Output the (X, Y) coordinate of the center of the cell containing the given text.  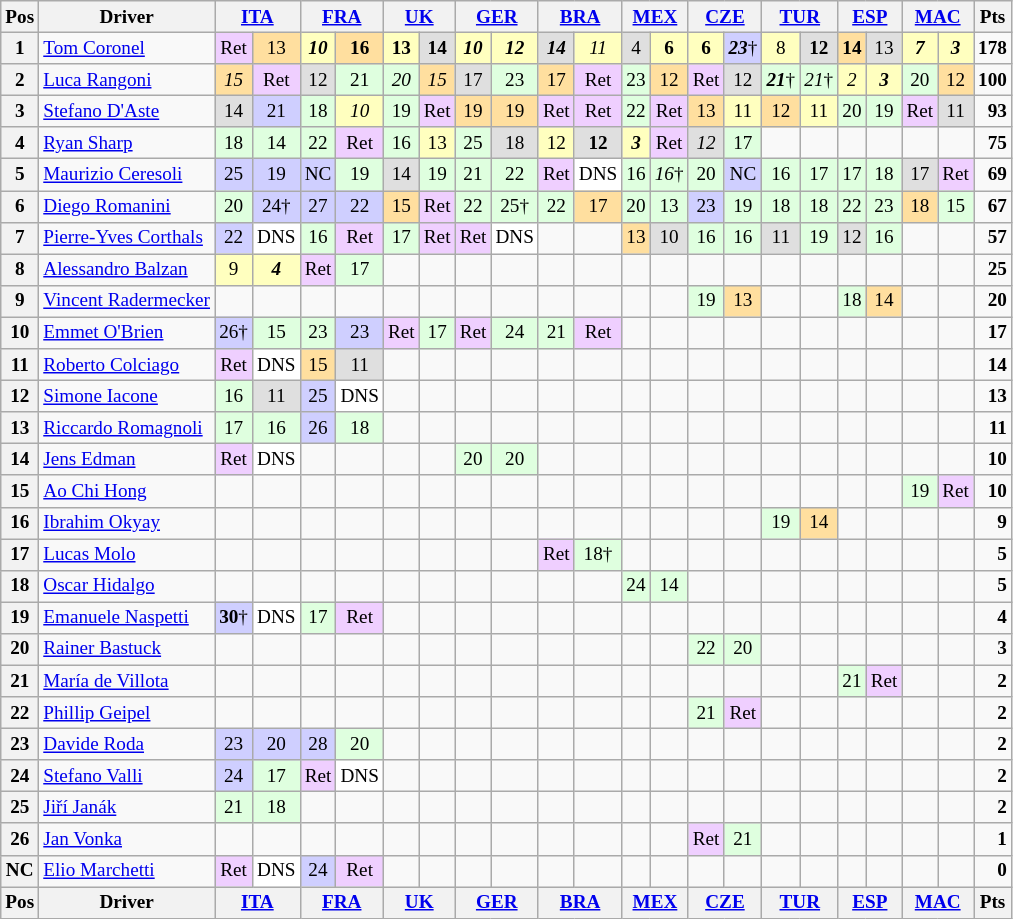
Emmet O'Brien (127, 333)
Oscar Hidalgo (127, 586)
25† (515, 206)
Pierre-Yves Corthals (127, 238)
María de Villota (127, 681)
23† (743, 48)
57 (993, 238)
Stefano D'Aste (127, 111)
Rainer Bastuck (127, 649)
Davide Roda (127, 744)
69 (993, 175)
Jiří Janák (127, 808)
26† (234, 333)
100 (993, 80)
93 (993, 111)
16† (669, 175)
Emanuele Naspetti (127, 618)
24† (277, 206)
Lucas Molo (127, 554)
Ryan Sharp (127, 143)
Roberto Colciago (127, 365)
Jens Edman (127, 460)
28 (318, 744)
Vincent Radermecker (127, 301)
Riccardo Romagnoli (127, 428)
Tom Coronel (127, 48)
Ibrahim Okyay (127, 523)
Ao Chi Hong (127, 491)
Stefano Valli (127, 776)
Luca Rangoni (127, 80)
75 (993, 143)
30† (234, 618)
178 (993, 48)
27 (318, 206)
0 (993, 871)
18† (598, 554)
67 (993, 206)
Phillip Geipel (127, 713)
Elio Marchetti (127, 871)
Maurizio Ceresoli (127, 175)
Diego Romanini (127, 206)
Simone Iacone (127, 396)
Alessandro Balzan (127, 270)
Jan Vonka (127, 839)
